For the text-containing cell, return its midpoint in (x, y) coordinate format. 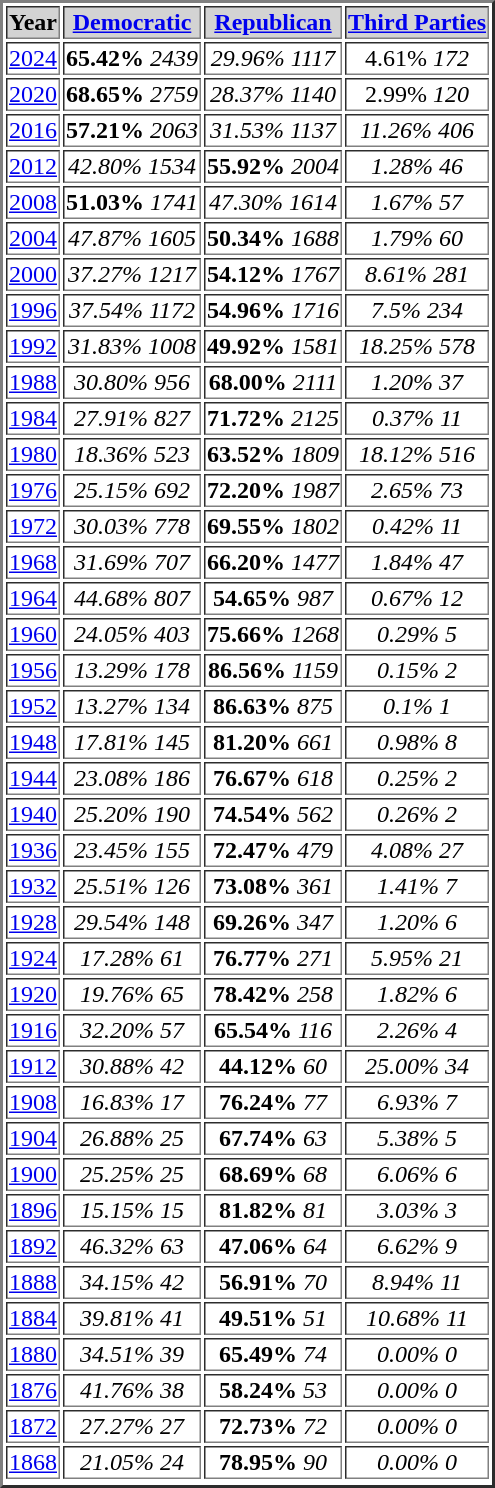
25.20% 190 (132, 814)
2.65% 73 (417, 490)
7.5% 234 (417, 310)
2012 (33, 166)
Year (33, 22)
1976 (33, 490)
42.80% 1534 (132, 166)
30.80% 956 (132, 382)
1868 (33, 1462)
32.20% 57 (132, 1030)
0.26% 2 (417, 814)
25.25% 25 (132, 1174)
31.69% 707 (132, 562)
13.27% 134 (132, 706)
67.74% 63 (273, 1138)
76.67% 618 (273, 778)
0.25% 2 (417, 778)
72.20% 1987 (273, 490)
8.61% 281 (417, 274)
39.81% 41 (132, 1318)
0.15% 2 (417, 670)
65.42% 2439 (132, 58)
50.34% 1688 (273, 238)
54.96% 1716 (273, 310)
0.42% 11 (417, 526)
17.81% 145 (132, 742)
73.08% 361 (273, 886)
15.15% 15 (132, 1210)
71.72% 2125 (273, 418)
0.1% 1 (417, 706)
10.68% 11 (417, 1318)
3.03% 3 (417, 1210)
46.32% 63 (132, 1246)
1936 (33, 850)
Republican (273, 22)
1904 (33, 1138)
74.54% 562 (273, 814)
27.27% 27 (132, 1426)
4.08% 27 (417, 850)
1896 (33, 1210)
0.67% 12 (417, 598)
2.26% 4 (417, 1030)
1956 (33, 670)
44.12% 60 (273, 1066)
47.30% 1614 (273, 202)
44.68% 807 (132, 598)
1892 (33, 1246)
1984 (33, 418)
57.21% 2063 (132, 130)
1900 (33, 1174)
37.27% 1217 (132, 274)
17.28% 61 (132, 958)
78.95% 90 (273, 1462)
1.28% 46 (417, 166)
86.63% 875 (273, 706)
1960 (33, 634)
34.15% 42 (132, 1282)
1.82% 6 (417, 994)
1948 (33, 742)
1928 (33, 922)
72.47% 479 (273, 850)
2.99% 120 (417, 94)
5.95% 21 (417, 958)
1.67% 57 (417, 202)
41.76% 38 (132, 1390)
6.62% 9 (417, 1246)
1952 (33, 706)
1924 (33, 958)
2004 (33, 238)
13.29% 178 (132, 670)
1996 (33, 310)
81.82% 81 (273, 1210)
5.38% 5 (417, 1138)
1988 (33, 382)
2008 (33, 202)
25.15% 692 (132, 490)
47.87% 1605 (132, 238)
6.06% 6 (417, 1174)
25.00% 34 (417, 1066)
86.56% 1159 (273, 670)
4.61% 172 (417, 58)
78.42% 258 (273, 994)
1880 (33, 1354)
30.88% 42 (132, 1066)
1968 (33, 562)
1908 (33, 1102)
1.84% 47 (417, 562)
65.49% 74 (273, 1354)
68.69% 68 (273, 1174)
1.20% 6 (417, 922)
1912 (33, 1066)
76.77% 271 (273, 958)
72.73% 72 (273, 1426)
26.88% 25 (132, 1138)
68.00% 2111 (273, 382)
2000 (33, 274)
29.96% 1117 (273, 58)
75.66% 1268 (273, 634)
81.20% 661 (273, 742)
47.06% 64 (273, 1246)
69.26% 347 (273, 922)
1972 (33, 526)
1992 (33, 346)
55.92% 2004 (273, 166)
1.79% 60 (417, 238)
1944 (33, 778)
29.54% 148 (132, 922)
18.12% 516 (417, 454)
1888 (33, 1282)
54.65% 987 (273, 598)
63.52% 1809 (273, 454)
34.51% 39 (132, 1354)
23.45% 155 (132, 850)
51.03% 1741 (132, 202)
66.20% 1477 (273, 562)
49.51% 51 (273, 1318)
Democratic (132, 22)
18.25% 578 (417, 346)
1.41% 7 (417, 886)
37.54% 1172 (132, 310)
0.98% 8 (417, 742)
54.12% 1767 (273, 274)
16.83% 17 (132, 1102)
69.55% 1802 (273, 526)
65.54% 116 (273, 1030)
1916 (33, 1030)
2016 (33, 130)
1964 (33, 598)
1920 (33, 994)
28.37% 1140 (273, 94)
27.91% 827 (132, 418)
1940 (33, 814)
25.51% 126 (132, 886)
Third Parties (417, 22)
31.83% 1008 (132, 346)
19.76% 65 (132, 994)
18.36% 523 (132, 454)
49.92% 1581 (273, 346)
68.65% 2759 (132, 94)
1980 (33, 454)
6.93% 7 (417, 1102)
30.03% 778 (132, 526)
56.91% 70 (273, 1282)
1.20% 37 (417, 382)
1872 (33, 1426)
0.29% 5 (417, 634)
1884 (33, 1318)
2020 (33, 94)
24.05% 403 (132, 634)
0.37% 11 (417, 418)
8.94% 11 (417, 1282)
2024 (33, 58)
58.24% 53 (273, 1390)
76.24% 77 (273, 1102)
1932 (33, 886)
1876 (33, 1390)
11.26% 406 (417, 130)
21.05% 24 (132, 1462)
23.08% 186 (132, 778)
31.53% 1137 (273, 130)
